Scan for the cell matching the given text and deliver its (X, Y) coordinate at center. 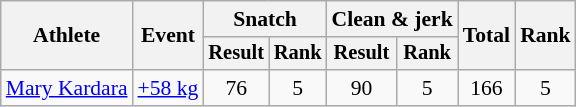
Snatch (264, 19)
+58 kg (168, 88)
Athlete (67, 36)
76 (236, 88)
166 (486, 88)
Total (486, 36)
90 (362, 88)
Clean & jerk (392, 19)
Mary Kardara (67, 88)
Event (168, 36)
